Provide the (x, y) coordinate of the cell's center where the given text is located.  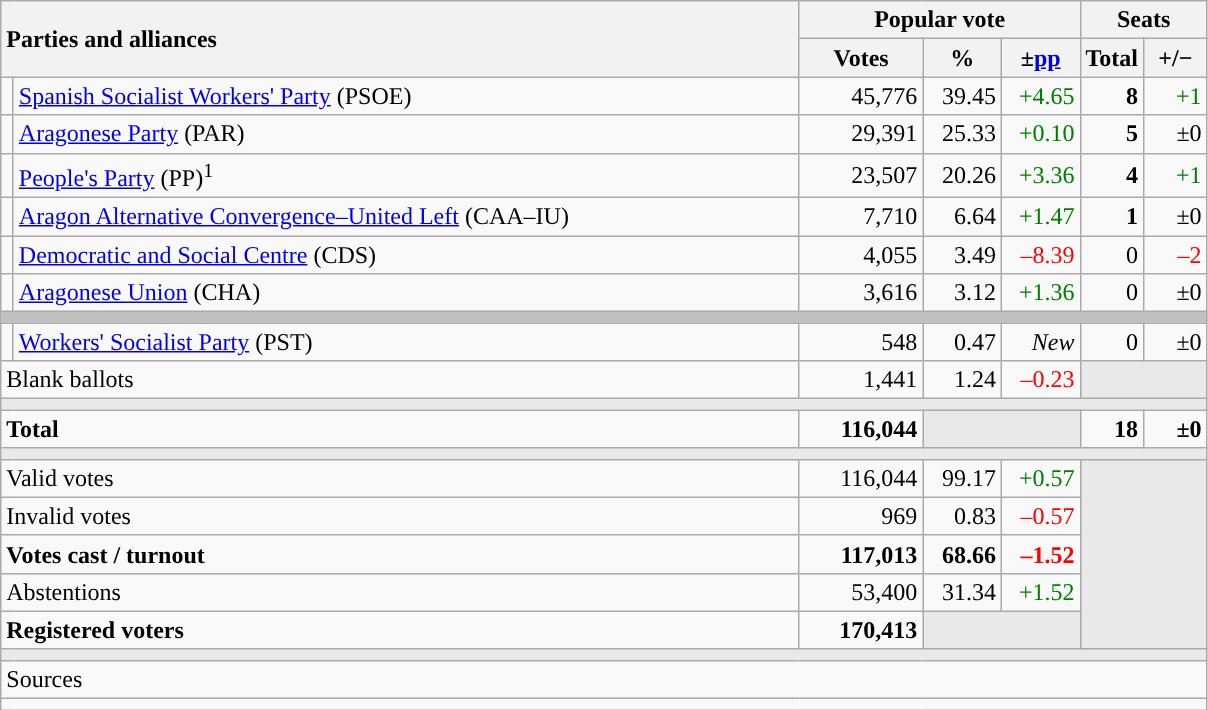
3.49 (962, 255)
+/− (1176, 58)
Votes (861, 58)
3.12 (962, 293)
Invalid votes (400, 516)
% (962, 58)
Aragon Alternative Convergence–United Left (CAA–IU) (406, 217)
Seats (1144, 20)
Valid votes (400, 478)
1,441 (861, 380)
45,776 (861, 96)
6.64 (962, 217)
20.26 (962, 176)
Workers' Socialist Party (PST) (406, 342)
+1.52 (1040, 592)
Aragonese Party (PAR) (406, 134)
1 (1112, 217)
4,055 (861, 255)
Abstentions (400, 592)
Registered voters (400, 630)
99.17 (962, 478)
+3.36 (1040, 176)
5 (1112, 134)
18 (1112, 429)
170,413 (861, 630)
53,400 (861, 592)
Blank ballots (400, 380)
+1.36 (1040, 293)
–8.39 (1040, 255)
39.45 (962, 96)
969 (861, 516)
0.83 (962, 516)
+1.47 (1040, 217)
+0.57 (1040, 478)
Spanish Socialist Workers' Party (PSOE) (406, 96)
±pp (1040, 58)
3,616 (861, 293)
23,507 (861, 176)
Parties and alliances (400, 39)
Votes cast / turnout (400, 554)
1.24 (962, 380)
4 (1112, 176)
New (1040, 342)
–0.57 (1040, 516)
29,391 (861, 134)
Aragonese Union (CHA) (406, 293)
31.34 (962, 592)
People's Party (PP)1 (406, 176)
8 (1112, 96)
7,710 (861, 217)
+0.10 (1040, 134)
–2 (1176, 255)
0.47 (962, 342)
25.33 (962, 134)
117,013 (861, 554)
Democratic and Social Centre (CDS) (406, 255)
–0.23 (1040, 380)
+4.65 (1040, 96)
Popular vote (940, 20)
–1.52 (1040, 554)
548 (861, 342)
Sources (604, 679)
68.66 (962, 554)
